Extract the (X, Y) coordinate from the center of the cell holding the provided text.  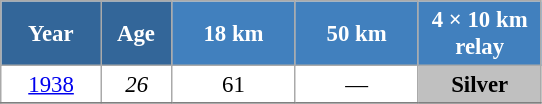
1938 (52, 85)
Silver (480, 85)
50 km (356, 34)
Year (52, 34)
Age (136, 34)
18 km (234, 34)
26 (136, 85)
— (356, 85)
4 × 10 km relay (480, 34)
61 (234, 85)
